Scan for the cell matching the given text and deliver its (X, Y) coordinate at center. 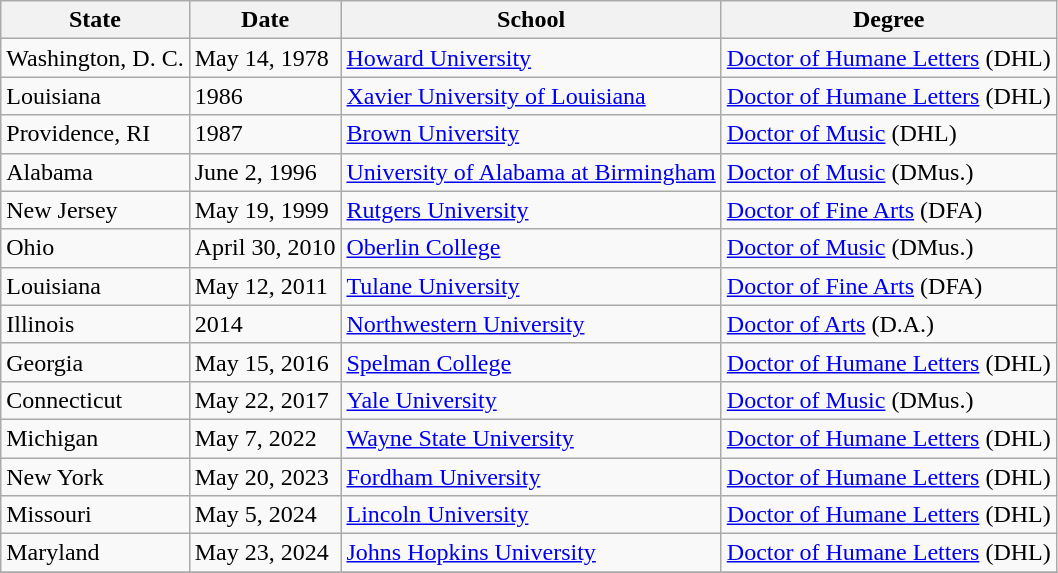
June 2, 1996 (265, 172)
University of Alabama at Birmingham (531, 172)
Missouri (95, 515)
Degree (888, 20)
May 15, 2016 (265, 362)
Illinois (95, 324)
May 19, 1999 (265, 210)
May 12, 2011 (265, 286)
Ohio (95, 248)
1986 (265, 96)
Date (265, 20)
May 5, 2024 (265, 515)
Fordham University (531, 477)
May 22, 2017 (265, 400)
Washington, D. C. (95, 58)
Alabama (95, 172)
Doctor of Music (DHL) (888, 134)
May 14, 1978 (265, 58)
New York (95, 477)
State (95, 20)
May 7, 2022 (265, 438)
April 30, 2010 (265, 248)
Howard University (531, 58)
Northwestern University (531, 324)
School (531, 20)
Johns Hopkins University (531, 553)
Xavier University of Louisiana (531, 96)
Providence, RI (95, 134)
2014 (265, 324)
Wayne State University (531, 438)
Maryland (95, 553)
Spelman College (531, 362)
May 20, 2023 (265, 477)
May 23, 2024 (265, 553)
Georgia (95, 362)
Michigan (95, 438)
Rutgers University (531, 210)
Oberlin College (531, 248)
1987 (265, 134)
Connecticut (95, 400)
Doctor of Arts (D.A.) (888, 324)
Yale University (531, 400)
Lincoln University (531, 515)
Tulane University (531, 286)
New Jersey (95, 210)
Brown University (531, 134)
